Scan for the cell matching the given text and deliver its [X, Y] coordinate at center. 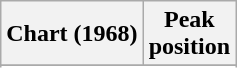
Peakposition [189, 34]
Chart (1968) [72, 34]
